Extract the (X, Y) coordinate from the center of the cell holding the provided text.  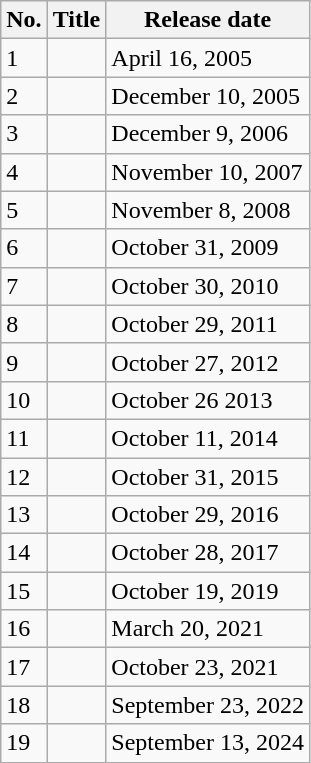
9 (24, 362)
October 27, 2012 (208, 362)
October 26 2013 (208, 400)
19 (24, 743)
October 11, 2014 (208, 438)
No. (24, 20)
12 (24, 477)
5 (24, 210)
October 29, 2016 (208, 515)
16 (24, 629)
13 (24, 515)
December 9, 2006 (208, 134)
7 (24, 286)
October 29, 2011 (208, 324)
8 (24, 324)
15 (24, 591)
10 (24, 400)
April 16, 2005 (208, 58)
14 (24, 553)
October 31, 2015 (208, 477)
November 8, 2008 (208, 210)
November 10, 2007 (208, 172)
December 10, 2005 (208, 96)
October 23, 2021 (208, 667)
September 23, 2022 (208, 705)
Release date (208, 20)
11 (24, 438)
18 (24, 705)
October 30, 2010 (208, 286)
1 (24, 58)
October 31, 2009 (208, 248)
3 (24, 134)
March 20, 2021 (208, 629)
October 28, 2017 (208, 553)
17 (24, 667)
4 (24, 172)
2 (24, 96)
September 13, 2024 (208, 743)
Title (76, 20)
October 19, 2019 (208, 591)
6 (24, 248)
